For the text-containing cell, return its midpoint in (x, y) coordinate format. 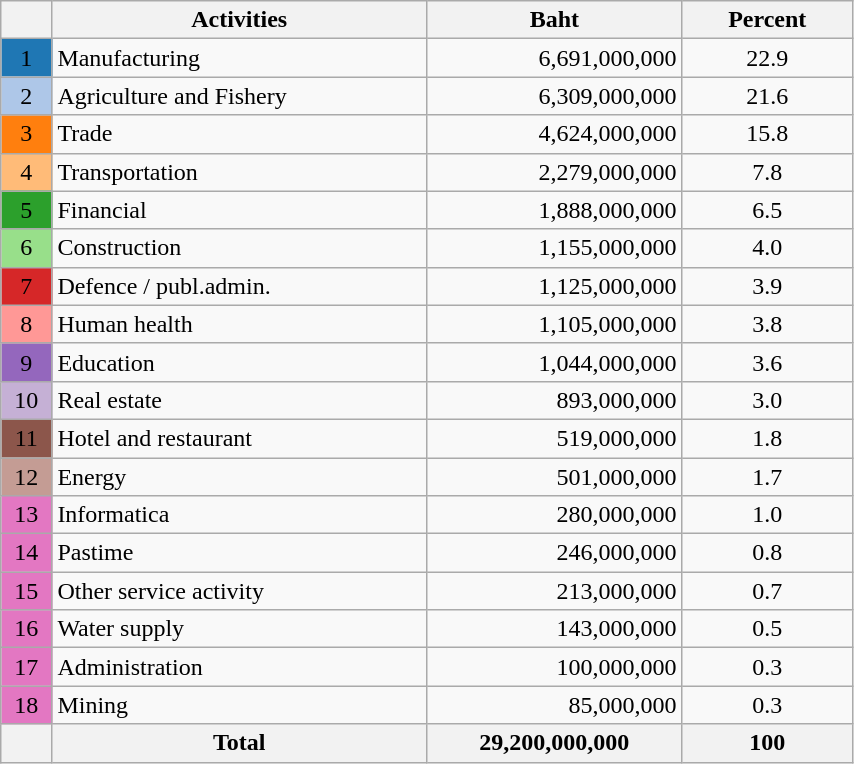
3.0 (767, 400)
Defence / publ.admin. (240, 286)
100 (767, 743)
17 (26, 667)
Education (240, 362)
Manufacturing (240, 58)
Other service activity (240, 591)
Administration (240, 667)
16 (26, 629)
Energy (240, 477)
4 (26, 172)
15 (26, 591)
2,279,000,000 (554, 172)
6 (26, 248)
Activities (240, 20)
Real estate (240, 400)
13 (26, 515)
Financial (240, 210)
18 (26, 705)
85,000,000 (554, 705)
246,000,000 (554, 553)
7.8 (767, 172)
15.8 (767, 134)
Pastime (240, 553)
501,000,000 (554, 477)
14 (26, 553)
519,000,000 (554, 438)
4,624,000,000 (554, 134)
Informatica (240, 515)
1,044,000,000 (554, 362)
3.8 (767, 324)
6,691,000,000 (554, 58)
0.8 (767, 553)
Mining (240, 705)
Agriculture and Fishery (240, 96)
213,000,000 (554, 591)
143,000,000 (554, 629)
Trade (240, 134)
22.9 (767, 58)
11 (26, 438)
1 (26, 58)
3.6 (767, 362)
1.0 (767, 515)
Construction (240, 248)
7 (26, 286)
10 (26, 400)
1.7 (767, 477)
8 (26, 324)
Percent (767, 20)
0.7 (767, 591)
893,000,000 (554, 400)
29,200,000,000 (554, 743)
1,888,000,000 (554, 210)
1.8 (767, 438)
Human health (240, 324)
3 (26, 134)
Hotel and restaurant (240, 438)
12 (26, 477)
5 (26, 210)
21.6 (767, 96)
2 (26, 96)
6.5 (767, 210)
9 (26, 362)
4.0 (767, 248)
1,155,000,000 (554, 248)
Total (240, 743)
Baht (554, 20)
Water supply (240, 629)
6,309,000,000 (554, 96)
Transportation (240, 172)
0.5 (767, 629)
280,000,000 (554, 515)
3.9 (767, 286)
100,000,000 (554, 667)
1,105,000,000 (554, 324)
1,125,000,000 (554, 286)
